Return the [X, Y] coordinate for the center point of the cell that contains the specified text.  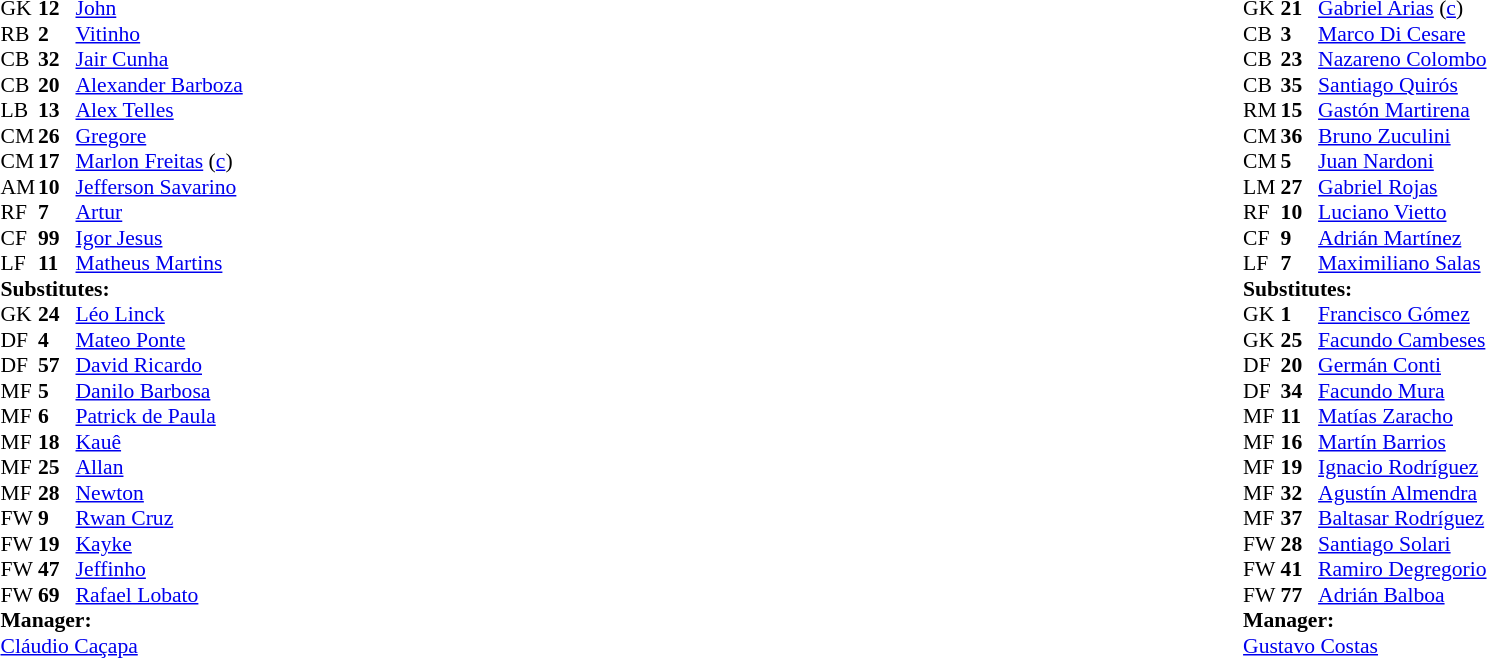
Gregore [160, 136]
Danilo Barbosa [160, 391]
Rwan Cruz [160, 519]
RM [1262, 111]
Jeffinho [160, 569]
Juan Nardoni [1402, 161]
47 [57, 569]
Jefferson Savarino [160, 187]
Kayke [160, 544]
Bruno Zuculini [1402, 136]
26 [57, 136]
Patrick de Paula [160, 417]
4 [57, 340]
Alexander Barboza [160, 85]
Luciano Vietto [1402, 213]
Facundo Mura [1402, 391]
24 [57, 315]
36 [1300, 136]
Vitinho [160, 34]
LB [19, 111]
Kauê [160, 442]
Mateo Ponte [160, 340]
Nazareno Colombo [1402, 59]
Marlon Freitas (c) [160, 161]
Adrián Martínez [1402, 238]
2 [57, 34]
17 [57, 161]
18 [57, 442]
Artur [160, 213]
Germán Conti [1402, 365]
Adrián Balboa [1402, 595]
Marco Di Cesare [1402, 34]
23 [1300, 59]
Alex Telles [160, 111]
Gastón Martirena [1402, 111]
Maximiliano Salas [1402, 263]
Ignacio Rodríguez [1402, 467]
Gabriel Rojas [1402, 187]
Igor Jesus [160, 238]
16 [1300, 442]
Rafael Lobato [160, 595]
Jair Cunha [160, 59]
Baltasar Rodríguez [1402, 519]
Santiago Quirós [1402, 85]
34 [1300, 391]
77 [1300, 595]
3 [1300, 34]
35 [1300, 85]
37 [1300, 519]
Newton [160, 493]
Allan [160, 467]
Matheus Martins [160, 263]
99 [57, 238]
6 [57, 417]
LM [1262, 187]
Ramiro Degregorio [1402, 569]
Martín Barrios [1402, 442]
Agustín Almendra [1402, 493]
RB [19, 34]
Francisco Gómez [1402, 315]
AM [19, 187]
1 [1300, 315]
Santiago Solari [1402, 544]
69 [57, 595]
27 [1300, 187]
13 [57, 111]
41 [1300, 569]
Léo Linck [160, 315]
Facundo Cambeses [1402, 340]
Matías Zaracho [1402, 417]
David Ricardo [160, 365]
15 [1300, 111]
57 [57, 365]
